For the text-containing cell, return its midpoint in [x, y] coordinate format. 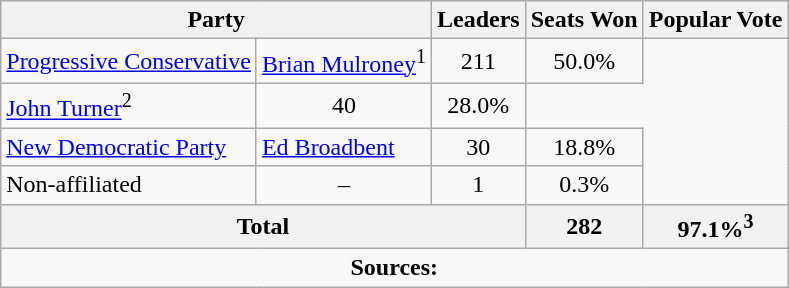
Popular Vote [716, 20]
30 [478, 147]
1 [478, 185]
– [344, 185]
Non-affiliated [129, 185]
John Turner2 [129, 106]
97.1%3 [716, 226]
282 [584, 226]
0.3% [584, 185]
Ed Broadbent [344, 147]
18.8% [584, 147]
Seats Won [584, 20]
Sources: [394, 268]
Progressive Conservative [129, 62]
New Democratic Party [129, 147]
Brian Mulroney1 [344, 62]
Total [263, 226]
Leaders [478, 20]
28.0% [478, 106]
40 [344, 106]
Party [216, 20]
50.0% [584, 62]
211 [478, 62]
